Scan for the cell matching the given text and deliver its [X, Y] coordinate at center. 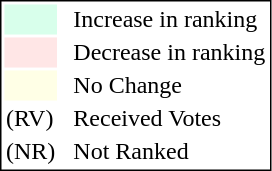
Increase in ranking [170, 19]
(RV) [30, 119]
Received Votes [170, 119]
Not Ranked [170, 151]
Decrease in ranking [170, 53]
(NR) [30, 151]
No Change [170, 85]
